Search for the cell housing the specified text and yield its (X, Y) center coordinate. 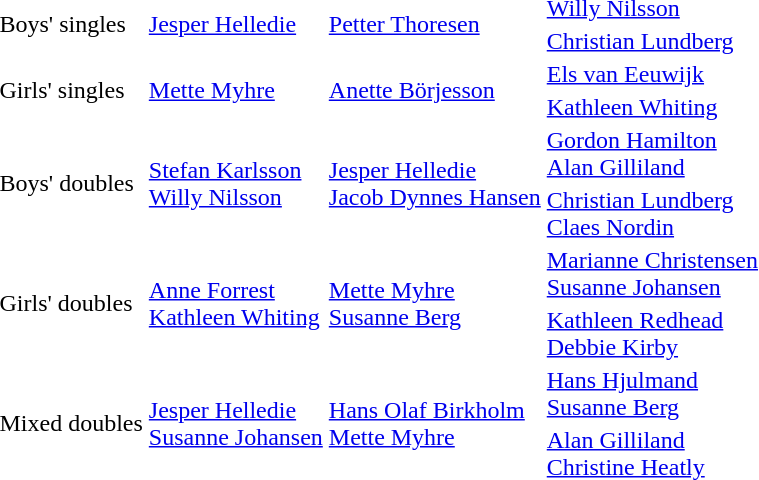
Jesper Helledie Jacob Dynnes Hansen (434, 184)
Gordon Hamilton Alan Gilliland (652, 154)
Mette Myhre (236, 90)
Anne Forrest Kathleen Whiting (236, 304)
Christian Lundberg Claes Nordin (652, 214)
Hans Hjulmand Susanne Berg (652, 394)
Anette Börjesson (434, 90)
Els van Eeuwijk (652, 74)
Marianne Christensen Susanne Johansen (652, 274)
Stefan Karlsson Willy Nilsson (236, 184)
Christian Lundberg (652, 41)
Kathleen Whiting (652, 107)
Kathleen Redhead Debbie Kirby (652, 334)
Mette Myhre Susanne Berg (434, 304)
